Determine the [x, y] coordinate at the center of the cell enclosing the given text.  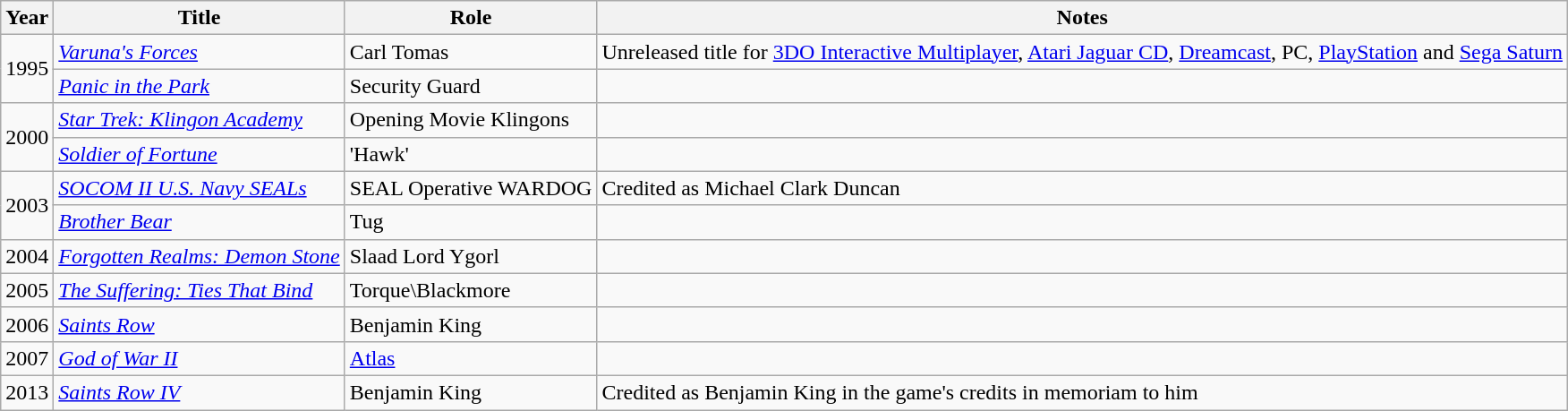
SOCOM II U.S. Navy SEALs [199, 188]
2005 [27, 290]
2006 [27, 324]
Credited as Benjamin King in the game's credits in memoriam to him [1083, 392]
Atlas [471, 358]
2007 [27, 358]
Opening Movie Klingons [471, 120]
Unreleased title for 3DO Interactive Multiplayer, Atari Jaguar CD, Dreamcast, PC, PlayStation and Sega Saturn [1083, 52]
'Hawk' [471, 154]
Tug [471, 222]
2000 [27, 137]
Year [27, 18]
2004 [27, 256]
Varuna's Forces [199, 52]
2003 [27, 205]
Notes [1083, 18]
Panic in the Park [199, 86]
2013 [27, 392]
Torque\Blackmore [471, 290]
SEAL Operative WARDOG [471, 188]
1995 [27, 69]
God of War II [199, 358]
Security Guard [471, 86]
Carl Tomas [471, 52]
Soldier of Fortune [199, 154]
Slaad Lord Ygorl [471, 256]
Star Trek: Klingon Academy [199, 120]
Credited as Michael Clark Duncan [1083, 188]
Forgotten Realms: Demon Stone [199, 256]
Brother Bear [199, 222]
Role [471, 18]
Saints Row IV [199, 392]
The Suffering: Ties That Bind [199, 290]
Title [199, 18]
Saints Row [199, 324]
